Output the [x, y] coordinate of the center of the cell containing the given text.  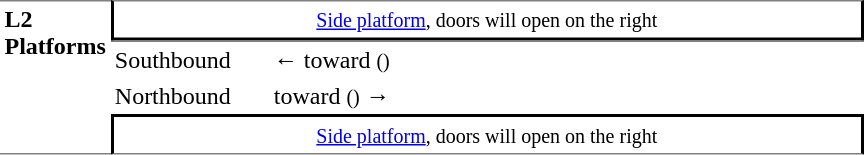
toward () → [566, 96]
Northbound [190, 96]
Southbound [190, 59]
L2Platforms [55, 77]
← toward () [566, 59]
